Locate the cell with the specified text and output its (x, y) center coordinate. 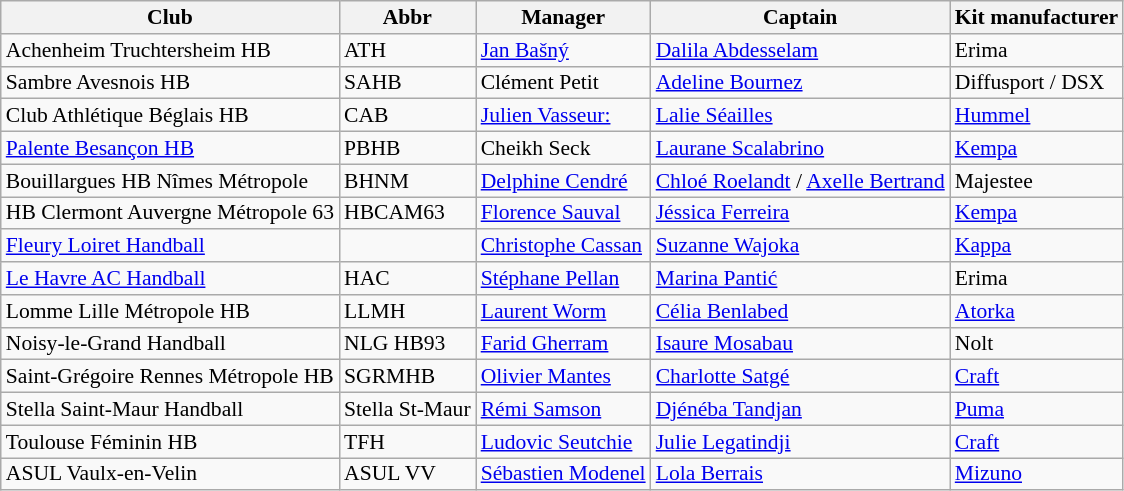
Lalie Séailles (800, 116)
Chloé Roelandt / Axelle Bertrand (800, 180)
Manager (564, 18)
Isaure Mosabau (800, 344)
Laurane Scalabrino (800, 148)
Laurent Worm (564, 312)
Adeline Bournez (800, 82)
Achenheim Truchtersheim HB (170, 50)
Dalila Abdesselam (800, 50)
Le Havre AC Handball (170, 278)
PBHB (408, 148)
Rémi Samson (564, 410)
Julie Legatindji (800, 442)
Atorka (1036, 312)
Lomme Lille Métropole HB (170, 312)
TFH (408, 442)
Hummel (1036, 116)
Diffusport / DSX (1036, 82)
Sambre Avesnois HB (170, 82)
ATH (408, 50)
Club (170, 18)
Kappa (1036, 246)
HAC (408, 278)
Olivier Mantes (564, 376)
Cheikh Seck (564, 148)
SAHB (408, 82)
Christophe Cassan (564, 246)
Club Athlétique Béglais HB (170, 116)
Stéphane Pellan (564, 278)
Bouillargues HB Nîmes Métropole (170, 180)
Suzanne Wajoka (800, 246)
Farid Gherram (564, 344)
Majestee (1036, 180)
LLMH (408, 312)
ASUL VV (408, 474)
Puma (1036, 410)
Delphine Cendré (564, 180)
Mizuno (1036, 474)
Florence Sauval (564, 214)
Lola Berrais (800, 474)
Sébastien Modenel (564, 474)
Julien Vasseur: (564, 116)
Djénéba Tandjan (800, 410)
Clément Petit (564, 82)
Noisy-le-Grand Handball (170, 344)
Célia Benlabed (800, 312)
ASUL Vaulx-en-Velin (170, 474)
Toulouse Féminin HB (170, 442)
Nolt (1036, 344)
Kit manufacturer (1036, 18)
Stella Saint-Maur Handball (170, 410)
HB Clermont Auvergne Métropole 63 (170, 214)
Ludovic Seutchie (564, 442)
CAB (408, 116)
SGRMHB (408, 376)
Captain (800, 18)
Jéssica Ferreira (800, 214)
Jan Bašný (564, 50)
Charlotte Satgé (800, 376)
Fleury Loiret Handball (170, 246)
Abbr (408, 18)
BHNM (408, 180)
HBCAM63 (408, 214)
Stella St-Maur (408, 410)
NLG HB93 (408, 344)
Marina Pantić (800, 278)
Saint-Grégoire Rennes Métropole HB (170, 376)
Palente Besançon HB (170, 148)
